Provide the (X, Y) coordinate of the cell's center where the given text is located.  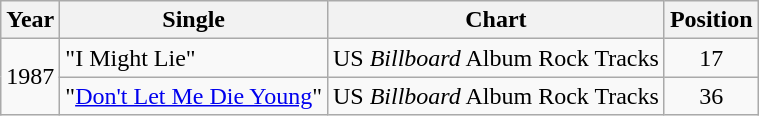
36 (711, 96)
Single (194, 20)
"I Might Lie" (194, 58)
Position (711, 20)
"Don't Let Me Die Young" (194, 96)
17 (711, 58)
Year (30, 20)
1987 (30, 77)
Chart (496, 20)
